Search for the cell housing the specified text and yield its [x, y] center coordinate. 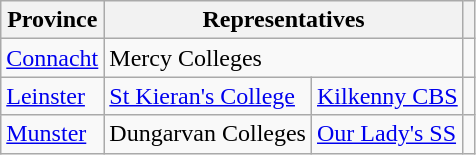
Munster [52, 134]
Our Lady's SS [387, 134]
St Kieran's College [208, 96]
Leinster [52, 96]
Kilkenny CBS [387, 96]
Dungarvan Colleges [208, 134]
Mercy Colleges [284, 58]
Province [52, 20]
Representatives [284, 20]
Connacht [52, 58]
